Return (x, y) of the center of cell containing provided text 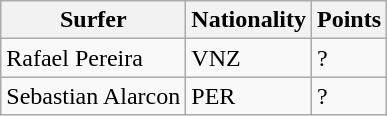
Rafael Pereira (94, 58)
Points (350, 20)
PER (249, 96)
Surfer (94, 20)
Sebastian Alarcon (94, 96)
Nationality (249, 20)
VNZ (249, 58)
